Return the (X, Y) coordinate for the center point of the cell that contains the specified text.  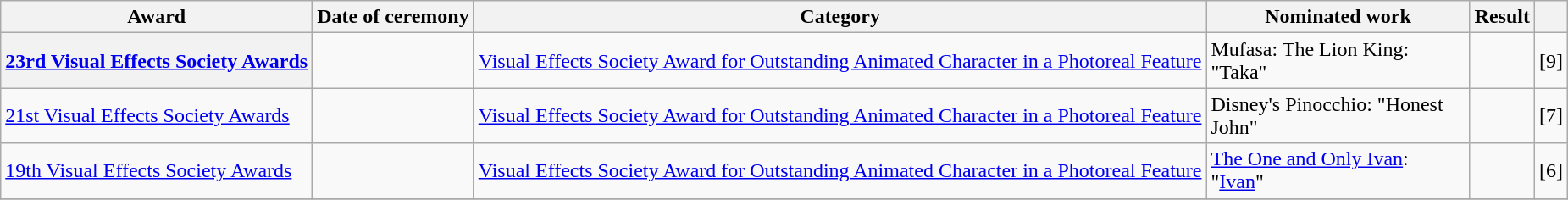
Category (840, 17)
21st Visual Effects Society Awards (157, 115)
Disney's Pinocchio: "Honest John" (1338, 115)
Result (1502, 17)
Mufasa: The Lion King: "Taka" (1338, 61)
[7] (1550, 115)
[9] (1550, 61)
23rd Visual Effects Society Awards (157, 61)
Nominated work (1338, 17)
The One and Only Ivan: "Ivan" (1338, 171)
19th Visual Effects Society Awards (157, 171)
[6] (1550, 171)
Date of ceremony (393, 17)
Award (157, 17)
